Pinpoint the cell where the given text exists, returning its [x, y] midpoint coordinate. 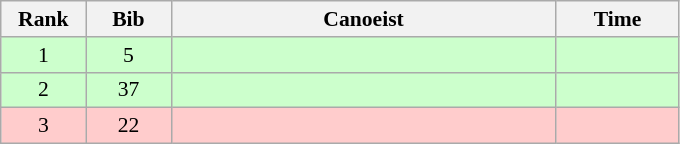
37 [128, 90]
2 [44, 90]
Bib [128, 19]
1 [44, 55]
Time [618, 19]
Rank [44, 19]
3 [44, 126]
Canoeist [364, 19]
5 [128, 55]
22 [128, 126]
